Extract the [X, Y] coordinate from the center of the cell holding the provided text.  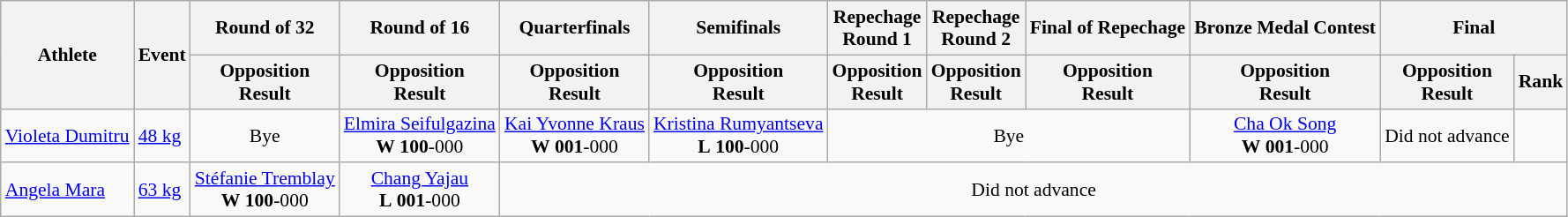
Cha Ok Song W 001-000 [1285, 136]
Chang Yajau L 001-000 [420, 191]
Elmira Seifulgazina W 100-000 [420, 136]
RepechageRound 2 [976, 28]
Athlete [67, 55]
63 kg [162, 191]
Violeta Dumitru [67, 136]
Stéfanie Tremblay W 100-000 [265, 191]
48 kg [162, 136]
Bronze Medal Contest [1285, 28]
Event [162, 55]
RepechageRound 1 [877, 28]
Round of 32 [265, 28]
Round of 16 [420, 28]
Final [1474, 28]
Rank [1542, 81]
Angela Mara [67, 191]
Semifinals [739, 28]
Kai Yvonne Kraus W 001-000 [575, 136]
Kristina Rumyantseva L 100-000 [739, 136]
Quarterfinals [575, 28]
Final of Repechage [1108, 28]
